For the text-containing cell, return its midpoint in (X, Y) coordinate format. 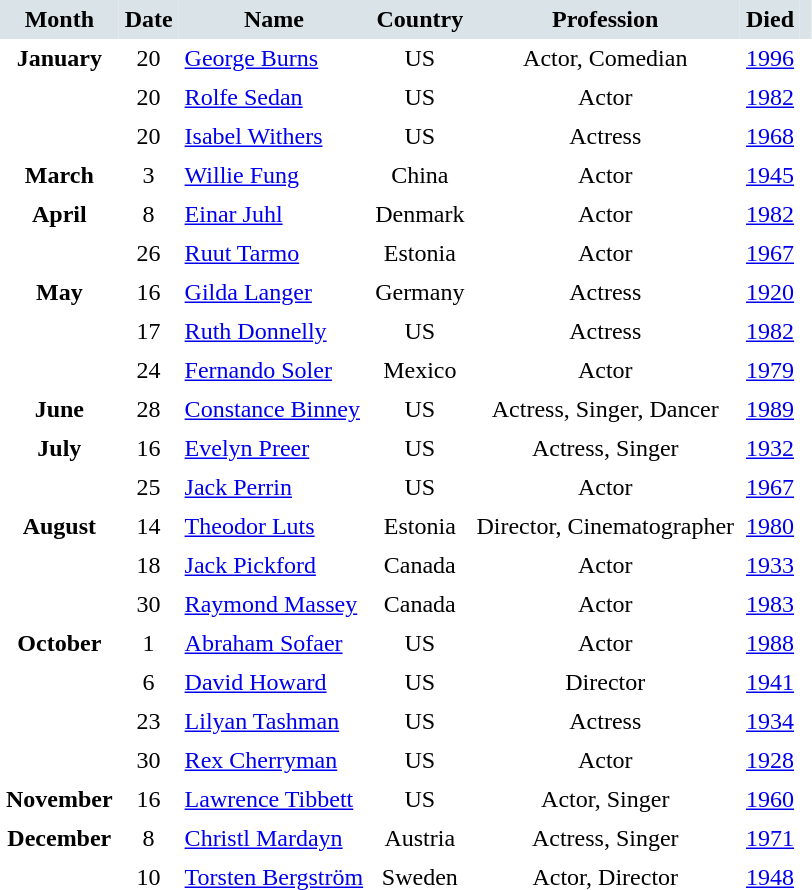
April (60, 234)
Director (605, 682)
Ruut Tarmo (274, 254)
1988 (770, 644)
Actor, Comedian (605, 58)
24 (149, 370)
Died (770, 20)
Abraham Sofaer (274, 644)
Profession (605, 20)
China (420, 176)
Lawrence Tibbett (274, 800)
Raymond Massey (274, 604)
Rex Cherryman (274, 760)
1989 (770, 410)
Actress, Singer, Dancer (605, 410)
1983 (770, 604)
Jack Pickford (274, 566)
1928 (770, 760)
1941 (770, 682)
18 (149, 566)
Theodor Luts (274, 526)
Germany (420, 292)
1980 (770, 526)
Date (149, 20)
July (60, 468)
1971 (770, 838)
Actor, Singer (605, 800)
25 (149, 488)
Director, Cinematographer (605, 526)
August (60, 566)
1934 (770, 722)
1920 (770, 292)
6 (149, 682)
Isabel Withers (274, 136)
Constance Binney (274, 410)
Willie Fung (274, 176)
17 (149, 332)
March (60, 176)
Christl Mardayn (274, 838)
May (60, 332)
26 (149, 254)
October (60, 702)
Fernando Soler (274, 370)
1945 (770, 176)
1960 (770, 800)
November (60, 800)
1932 (770, 448)
14 (149, 526)
George Burns (274, 58)
28 (149, 410)
Name (274, 20)
1996 (770, 58)
Evelyn Preer (274, 448)
Country (420, 20)
23 (149, 722)
1979 (770, 370)
Denmark (420, 214)
1968 (770, 136)
Ruth Donnelly (274, 332)
June (60, 410)
3 (149, 176)
Austria (420, 838)
Gilda Langer (274, 292)
Jack Perrin (274, 488)
Lilyan Tashman (274, 722)
1933 (770, 566)
Mexico (420, 370)
January (60, 98)
Rolfe Sedan (274, 98)
1 (149, 644)
Einar Juhl (274, 214)
Month (60, 20)
David Howard (274, 682)
